For the text-containing cell, return its midpoint in (X, Y) coordinate format. 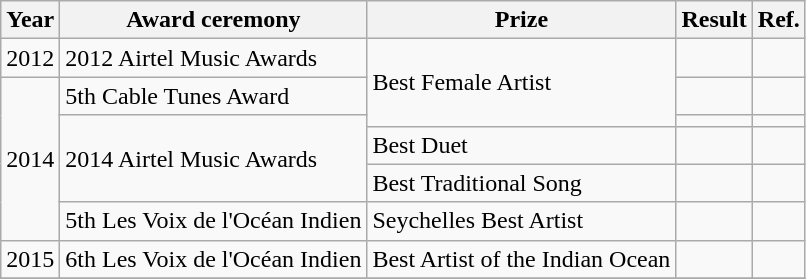
5th Les Voix de l'Océan Indien (214, 221)
5th Cable Tunes Award (214, 96)
6th Les Voix de l'Océan Indien (214, 259)
2015 (30, 259)
Ref. (778, 20)
Result (714, 20)
2012 Airtel Music Awards (214, 58)
Prize (522, 20)
Best Artist of the Indian Ocean (522, 259)
2014 Airtel Music Awards (214, 158)
Best Duet (522, 145)
Best Traditional Song (522, 183)
2012 (30, 58)
2014 (30, 158)
Year (30, 20)
Best Female Artist (522, 82)
Award ceremony (214, 20)
Seychelles Best Artist (522, 221)
